Search for the cell housing the specified text and yield its (x, y) center coordinate. 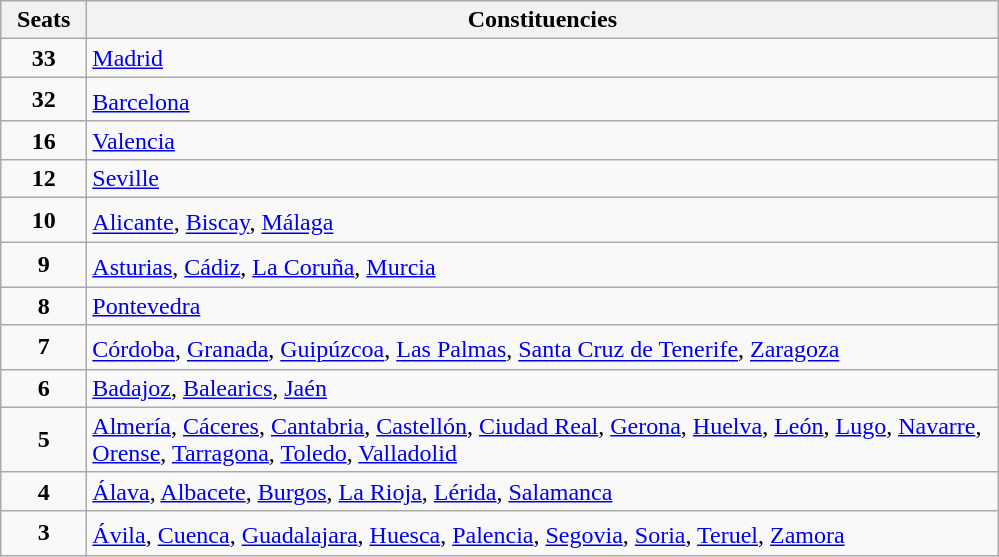
Alicante, Biscay, Málaga (542, 220)
33 (44, 58)
Ávila, Cuenca, Guadalajara, Huesca, Palencia, Segovia, Soria, Teruel, Zamora (542, 532)
9 (44, 264)
5 (44, 440)
Madrid (542, 58)
3 (44, 532)
8 (44, 306)
Seats (44, 20)
Pontevedra (542, 306)
Asturias, Cádiz, La Coruña, Murcia (542, 264)
6 (44, 388)
10 (44, 220)
Córdoba, Granada, Guipúzcoa, Las Palmas, Santa Cruz de Tenerife, Zaragoza (542, 348)
Álava, Albacete, Burgos, La Rioja, Lérida, Salamanca (542, 491)
Barcelona (542, 100)
Almería, Cáceres, Cantabria, Castellón, Ciudad Real, Gerona, Huelva, León, Lugo, Navarre, Orense, Tarragona, Toledo, Valladolid (542, 440)
Seville (542, 178)
Badajoz, Balearics, Jaén (542, 388)
16 (44, 140)
32 (44, 100)
Constituencies (542, 20)
Valencia (542, 140)
7 (44, 348)
4 (44, 491)
12 (44, 178)
